Locate the cell with the specified text and output its [X, Y] center coordinate. 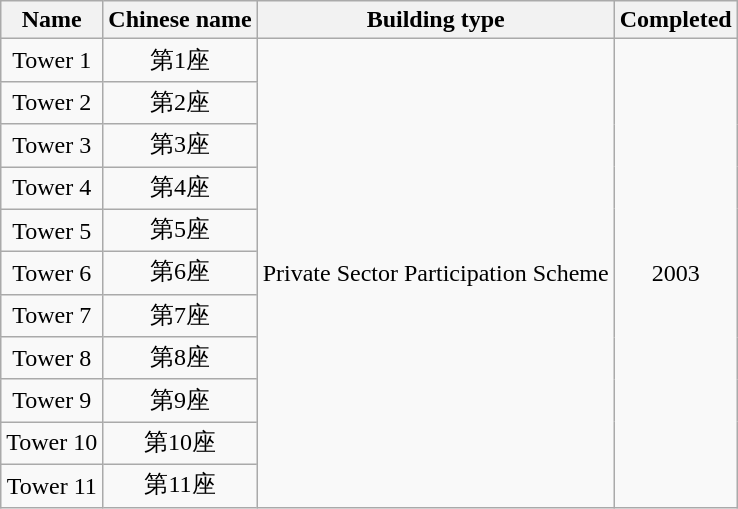
第10座 [180, 444]
第5座 [180, 230]
第8座 [180, 358]
Tower 10 [52, 444]
第1座 [180, 60]
Chinese name [180, 20]
Tower 8 [52, 358]
第6座 [180, 274]
2003 [676, 273]
Tower 9 [52, 400]
第2座 [180, 102]
Name [52, 20]
Building type [436, 20]
第11座 [180, 486]
第3座 [180, 146]
Tower 7 [52, 316]
Tower 2 [52, 102]
Tower 4 [52, 188]
Private Sector Participation Scheme [436, 273]
Tower 6 [52, 274]
Tower 1 [52, 60]
第4座 [180, 188]
Tower 11 [52, 486]
Completed [676, 20]
Tower 5 [52, 230]
第9座 [180, 400]
第7座 [180, 316]
Tower 3 [52, 146]
